From the cell containing the given text, extract its center point as (X, Y) coordinate. 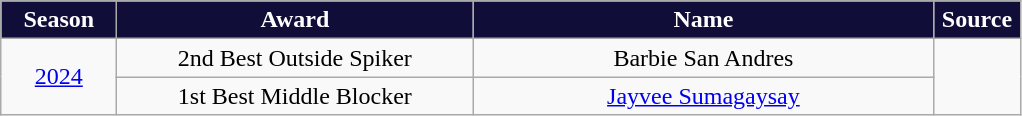
Name (704, 20)
Barbie San Andres (704, 58)
2nd Best Outside Spiker (295, 58)
Season (59, 20)
2024 (59, 77)
Source (977, 20)
Jayvee Sumagaysay (704, 96)
Award (295, 20)
1st Best Middle Blocker (295, 96)
